Search for the cell housing the specified text and yield its [x, y] center coordinate. 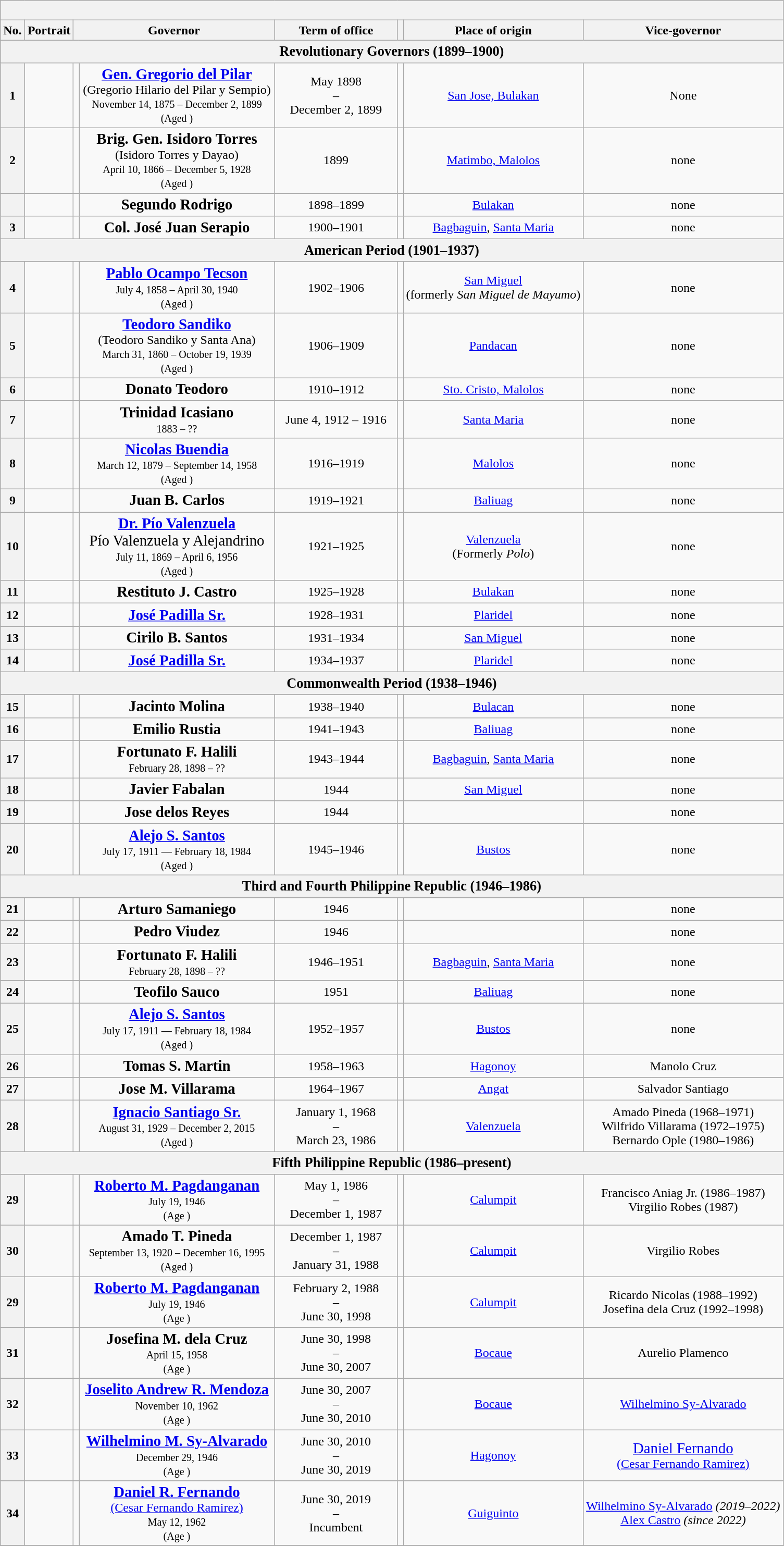
Restituto J. Castro [177, 592]
Arturo Samaniego [177, 909]
Gen. Gregorio del Pilar(Gregorio Hilario del Pilar y Sempio)November 14, 1875 – December 2, 1899(Aged ) [177, 95]
Vice-governor [683, 30]
Nicolas BuendiaMarch 12, 1879 – September 14, 1958(Aged ) [177, 463]
1958–1963 [336, 1066]
1899 [336, 160]
Pandacan [493, 345]
Jose M. Villarama [177, 1089]
Valenzuela [493, 1126]
Teodoro Sandiko(Teodoro Sandiko y Santa Ana)March 31, 1860 – October 19, 1939(Aged ) [177, 345]
16 [13, 729]
1916–1919 [336, 463]
18 [13, 789]
Place of origin [493, 30]
Brig. Gen. Isidoro Torres(Isidoro Torres y Dayao)April 10, 1866 – December 5, 1928(Aged ) [177, 160]
January 1, 1968–March 23, 1986 [336, 1126]
Ignacio Santiago Sr.August 31, 1929 – December 2, 2015(Aged ) [177, 1126]
Aurelio Plamenco [683, 1353]
Guiguinto [493, 1513]
Josefina M. dela CruzApril 15, 1958(Age ) [177, 1353]
14 [13, 661]
28 [13, 1126]
21 [13, 909]
1898–1899 [336, 205]
Bulacan [493, 706]
Amado Pineda (1968–1971)Wilfrido Villarama (1972–1975)Bernardo Ople (1980–1986) [683, 1126]
5 [13, 345]
1931–1934 [336, 638]
Fifth Philippine Republic (1986–present) [392, 1163]
1921–1925 [336, 546]
Governor [174, 30]
Juan B. Carlos [177, 501]
11 [13, 592]
4 [13, 287]
1941–1943 [336, 729]
Col. José Juan Serapio [177, 228]
19 [13, 812]
Francisco Aniag Jr. (1986–1987)Virgilio Robes (1987) [683, 1199]
12 [13, 615]
1945–1946 [336, 849]
Wilhelmino Sy-Alvarado [683, 1404]
Daniel Fernando(Cesar Fernando Ramirez) [683, 1455]
February 2, 1988–June 30, 1998 [336, 1302]
2 [13, 160]
Trinidad Icasiano1883 – ?? [177, 419]
American Period (1901–1937) [392, 251]
31 [13, 1353]
June 4, 1912 – 1916 [336, 419]
May 1898–December 2, 1899 [336, 95]
1938–1940 [336, 706]
Revolutionary Governors (1899–1900) [392, 52]
8 [13, 463]
Tomas S. Martin [177, 1066]
25 [13, 1029]
Matimbo, Malolos [493, 160]
33 [13, 1455]
Manolo Cruz [683, 1066]
Term of office [336, 30]
24 [13, 992]
Sto. Cristo, Malolos [493, 389]
1 [13, 95]
30 [13, 1251]
15 [13, 706]
Cirilo B. Santos [177, 638]
Commonwealth Period (1938–1946) [392, 684]
1910–1912 [336, 389]
1906–1909 [336, 345]
San Jose, Bulakan [493, 95]
Jacinto Molina [177, 706]
10 [13, 546]
1919–1921 [336, 501]
1943–1944 [336, 760]
Wilhelmino Sy-Alvarado (2019–2022)Alex Castro (since 2022) [683, 1513]
1928–1931 [336, 615]
13 [13, 638]
1946–1951 [336, 962]
Wilhelmino M. Sy-AlvaradoDecember 29, 1946(Age ) [177, 1455]
Malolos [493, 463]
Dr. Pío ValenzuelaPío Valenzuela y AlejandrinoJuly 11, 1869 – April 6, 1956(Aged ) [177, 546]
32 [13, 1404]
Amado T. PinedaSeptember 13, 1920 – December 16, 1995(Aged ) [177, 1251]
Jose delos Reyes [177, 812]
26 [13, 1066]
June 30, 1998–June 30, 2007 [336, 1353]
June 30, 2007–June 30, 2010 [336, 1404]
Pablo Ocampo TecsonJuly 4, 1858 – April 30, 1940(Aged ) [177, 287]
Daniel R. Fernando(Cesar Fernando Ramirez)May 12, 1962(Age ) [177, 1513]
June 30, 2019–Incumbent [336, 1513]
Teofilo Sauco [177, 992]
1934–1937 [336, 661]
Donato Teodoro [177, 389]
27 [13, 1089]
No. [13, 30]
June 30, 2010–June 30, 2019 [336, 1455]
Angat [493, 1089]
Ricardo Nicolas (1988–1992)Josefina dela Cruz (1992–1998) [683, 1302]
May 1, 1986–December 1, 1987 [336, 1199]
20 [13, 849]
1964–1967 [336, 1089]
7 [13, 419]
1952–1957 [336, 1029]
Javier Fabalan [177, 789]
1900–1901 [336, 228]
Emilio Rustia [177, 729]
None [683, 95]
Santa Maria [493, 419]
Salvador Santiago [683, 1089]
Pedro Viudez [177, 932]
3 [13, 228]
9 [13, 501]
December 1, 1987–January 31, 1988 [336, 1251]
34 [13, 1513]
Valenzuela(Formerly Polo) [493, 546]
1925–1928 [336, 592]
23 [13, 962]
Third and Fourth Philippine Republic (1946–1986) [392, 886]
San Miguel(formerly San Miguel de Mayumo) [493, 287]
22 [13, 932]
Virgilio Robes [683, 1251]
Joselito Andrew R. Mendoza November 10, 1962(Age ) [177, 1404]
Segundo Rodrigo [177, 205]
6 [13, 389]
Portrait [49, 30]
1951 [336, 992]
17 [13, 760]
1902–1906 [336, 287]
